Capture the cell that displays the provided text and extract its (x, y) central coordinate. 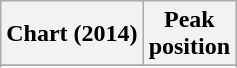
Chart (2014) (72, 34)
Peakposition (189, 34)
